For the text-containing cell, return its midpoint in [X, Y] coordinate format. 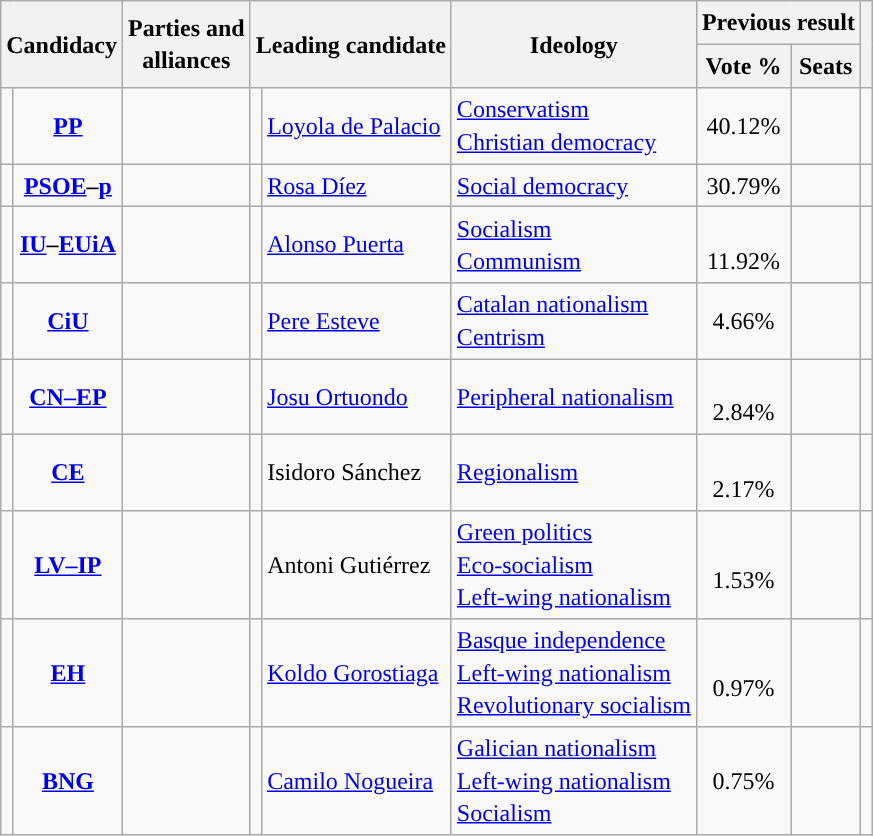
0.75% [743, 781]
Pere Esteve [357, 321]
40.12% [743, 126]
IU–EUiA [68, 245]
Basque independenceLeft-wing nationalismRevolutionary socialism [574, 673]
Josu Ortuondo [357, 397]
Green politicsEco-socialismLeft-wing nationalism [574, 564]
Regionalism [574, 472]
Antoni Gutiérrez [357, 564]
2.84% [743, 397]
Loyola de Palacio [357, 126]
SocialismCommunism [574, 245]
Peripheral nationalism [574, 397]
Galician nationalismLeft-wing nationalismSocialism [574, 781]
PP [68, 126]
30.79% [743, 186]
PSOE–p [68, 186]
11.92% [743, 245]
Vote % [743, 66]
Camilo Nogueira [357, 781]
CiU [68, 321]
Alonso Puerta [357, 245]
Candidacy [62, 44]
Social democracy [574, 186]
Rosa Díez [357, 186]
1.53% [743, 564]
CE [68, 472]
Parties andalliances [187, 44]
Isidoro Sánchez [357, 472]
Catalan nationalismCentrism [574, 321]
2.17% [743, 472]
EH [68, 673]
Leading candidate [350, 44]
ConservatismChristian democracy [574, 126]
LV–IP [68, 564]
0.97% [743, 673]
Ideology [574, 44]
4.66% [743, 321]
CN–EP [68, 397]
BNG [68, 781]
Koldo Gorostiaga [357, 673]
Previous result [778, 22]
Seats [826, 66]
